Return [x, y] of the center of cell containing provided text 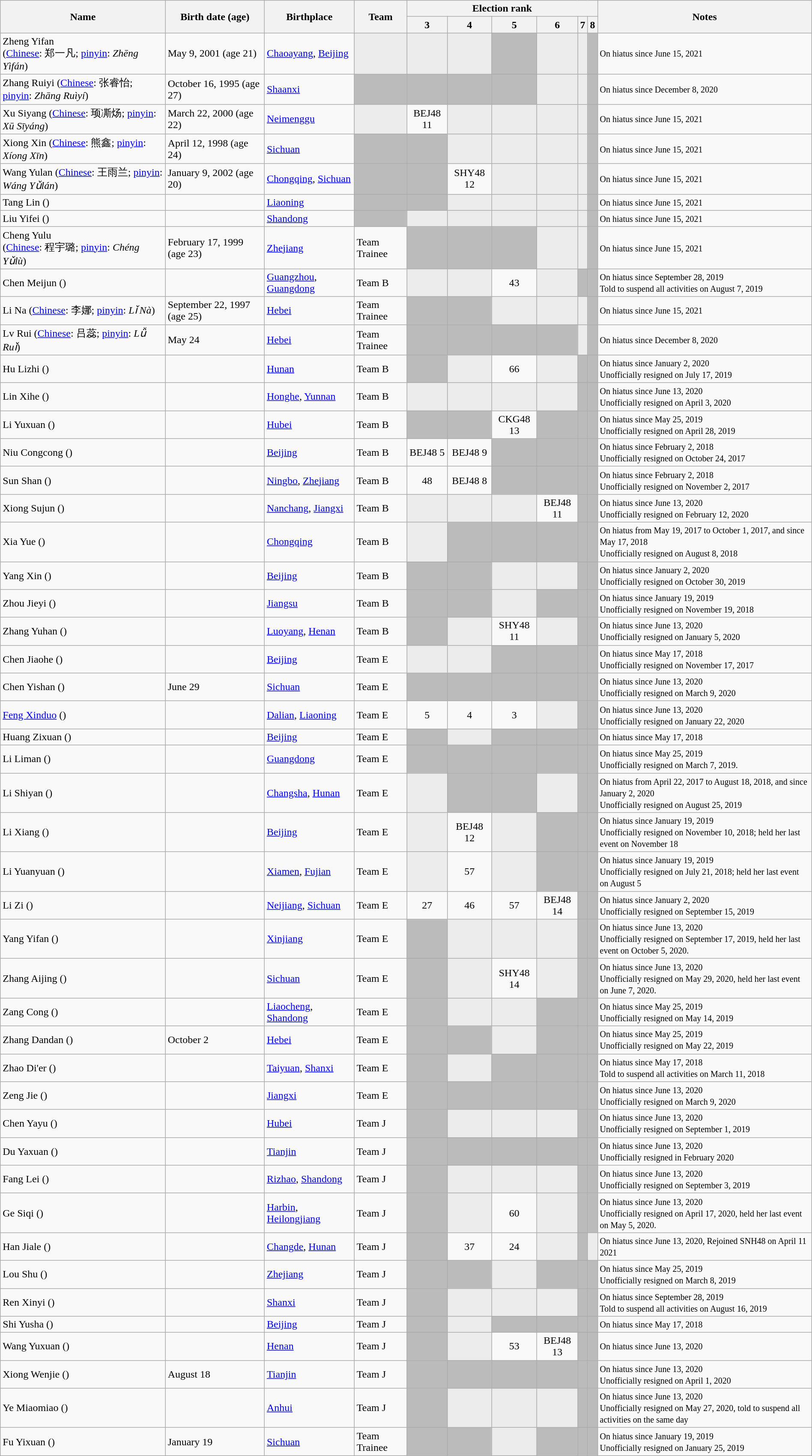
Lv Rui (Chinese: 吕蕊; pinyin: Lǚ Ruǐ) [83, 340]
Yang Yifan () [83, 939]
Neijiang, Sichuan [309, 906]
On hiatus since January 2, 2020Unofficially resigned on September 15, 2019 [705, 906]
Li Na (Chinese: 李娜; pinyin: Lǐ Nà) [83, 310]
Lin Xihe () [83, 397]
Wang Yuxuan () [83, 1347]
Chen Jiaohe () [83, 659]
Ge Siqi () [83, 1213]
Xia Yue () [83, 542]
On hiatus from April 22, 2017 to August 18, 2018, and since January 2, 2020Unofficially resigned on August 25, 2019 [705, 792]
BEJ48 9 [469, 452]
Zhang Ruiyi (Chinese: 张睿怡; pinyin: Zhāng Ruìyí) [83, 89]
BEJ48 5 [427, 452]
6 [558, 25]
Team [380, 17]
SHY48 11 [514, 631]
On hiatus since May 25, 2019Unofficially resigned on May 22, 2019 [705, 1040]
Zhao Di'er () [83, 1067]
On hiatus since January 19, 2019Unofficially resigned on November 10, 2018; held her last event on November 18 [705, 832]
Luoyang, Henan [309, 631]
Chongqing [309, 542]
Hu Lizhi () [83, 369]
Chen Yishan () [83, 687]
On hiatus since May 25, 2019Unofficially resigned on March 8, 2019 [705, 1274]
Guangdong [309, 759]
Election rank [502, 9]
24 [514, 1247]
On hiatus since June 13, 2020Unofficially resigned on January 22, 2020 [705, 715]
On hiatus since June 13, 2020Unofficially resigned in February 2020 [705, 1151]
37 [469, 1247]
Xiong Wenjie () [83, 1374]
Huang Zixuan () [83, 737]
Chaoayang, Beijing [309, 54]
On hiatus since June 13, 2020Unofficially resigned on May 27, 2020, told to suspend all activities on the same day [705, 1408]
On hiatus since June 13, 2020 [705, 1347]
On hiatus since February 2, 2018Unofficially resigned on October 24, 2017 [705, 452]
On hiatus since June 13, 2020Unofficially resigned on September 1, 2019 [705, 1123]
Ye Miaomiao () [83, 1408]
Nanchang, Jiangxi [309, 508]
Xiamen, Fujian [309, 872]
Liu Yifei () [83, 218]
October 16, 1995 (age 27) [215, 89]
Zeng Jie () [83, 1096]
Li Yuanyuan () [83, 872]
Henan [309, 1347]
Zang Cong () [83, 1012]
Yang Xin () [83, 576]
May 9, 2001 (age 21) [215, 54]
Guangzhou, Guangdong [309, 283]
53 [514, 1347]
January 9, 2002 (age 20) [215, 179]
BEJ48 12 [469, 832]
Neimenggu [309, 119]
Han Jiale () [83, 1247]
Jiangxi [309, 1096]
CKG48 13 [514, 425]
Zhou Jieyi () [83, 603]
Birth date (age) [215, 17]
Anhui [309, 1408]
Niu Congcong () [83, 452]
Shi Yusha () [83, 1324]
46 [469, 906]
On hiatus since May 17, 2018Unofficially resigned on November 17, 2017 [705, 659]
SHY48 14 [514, 978]
On hiatus since September 28, 2019Told to suspend all activities on August 16, 2019 [705, 1302]
Hunan [309, 369]
On hiatus since January 2, 2020Unofficially resigned on October 30, 2019 [705, 576]
Taiyuan, Shanxi [309, 1067]
On hiatus since February 2, 2018Unofficially resigned on November 2, 2017 [705, 481]
April 12, 1998 (age 24) [215, 149]
On hiatus since June 13, 2020Unofficially resigned on April 17, 2020, held her last event on May 5, 2020. [705, 1213]
January 19 [215, 1442]
Li Yuxuan () [83, 425]
On hiatus since June 13, 2020Unofficially resigned on January 5, 2020 [705, 631]
Birthplace [309, 17]
7 [582, 25]
BEJ48 13 [558, 1347]
48 [427, 481]
August 18 [215, 1374]
On hiatus since May 25, 2019Unofficially resigned on March 7, 2019. [705, 759]
Chen Meijun () [83, 283]
On hiatus since June 13, 2020Unofficially resigned on September 17, 2019, held her last event on October 5, 2020. [705, 939]
Dalian, Liaoning [309, 715]
March 22, 2000 (age 22) [215, 119]
Xiong Sujun () [83, 508]
On hiatus since June 13, 2020Unofficially resigned on September 3, 2019 [705, 1179]
Notes [705, 17]
Li Liman () [83, 759]
8 [593, 25]
Ningbo, Zhejiang [309, 481]
Fang Lei () [83, 1179]
On hiatus since June 13, 2020Unofficially resigned on May 29, 2020, held her last event on June 7, 2020. [705, 978]
Tang Lin () [83, 202]
On hiatus since January 19, 2019Unofficially resigned on November 19, 2018 [705, 603]
Chen Yayu () [83, 1123]
Feng Xinduo () [83, 715]
27 [427, 906]
On hiatus since January 19, 2019Unofficially resigned on January 25, 2019 [705, 1442]
Liaocheng, Shandong [309, 1012]
Zhang Dandan () [83, 1040]
Liaoning [309, 202]
SHY48 12 [469, 179]
43 [514, 283]
BEJ48 8 [469, 481]
On hiatus since May 17, 2018Told to suspend all activities on March 11, 2018 [705, 1067]
On hiatus since January 19, 2019Unofficially resigned on July 21, 2018; held her last event on August 5 [705, 872]
Zheng Yifan(Chinese: 郑一凡; pinyin: Zhēng Yìfán) [83, 54]
Cheng Yulu(Chinese: 程宇璐; pinyin: Chéng Yǔlù) [83, 248]
Honghe, Yunnan [309, 397]
Ren Xinyi () [83, 1302]
BEJ48 14 [558, 906]
Jiangsu [309, 603]
Rizhao, Shandong [309, 1179]
On hiatus since June 13, 2020Unofficially resigned on February 12, 2020 [705, 508]
Shanxi [309, 1302]
Li Xiang () [83, 832]
Harbin, Heilongjiang [309, 1213]
66 [514, 369]
Du Yaxuan () [83, 1151]
Fu Yixuan () [83, 1442]
June 29 [215, 687]
October 2 [215, 1040]
Chongqing, Sichuan [309, 179]
60 [514, 1213]
Lou Shu () [83, 1274]
Wang Yulan (Chinese: 王雨兰; pinyin: Wáng Yǔlán) [83, 179]
On hiatus since June 13, 2020Unofficially resigned on April 1, 2020 [705, 1374]
On hiatus since May 25, 2019Unofficially resigned on April 28, 2019 [705, 425]
Changde, Hunan [309, 1247]
Zhang Aijing () [83, 978]
Xiong Xin (Chinese: 熊鑫; pinyin: Xíong Xīn) [83, 149]
Xu Siyang (Chinese: 顼凘炀; pinyin: Xū Sīyáng) [83, 119]
On hiatus since January 2, 2020Unofficially resigned on July 17, 2019 [705, 369]
On hiatus since May 25, 2019Unofficially resigned on May 14, 2019 [705, 1012]
Li Shiyan () [83, 792]
Li Zi () [83, 906]
Xinjiang [309, 939]
May 24 [215, 340]
On hiatus from May 19, 2017 to October 1, 2017, and since May 17, 2018Unofficially resigned on August 8, 2018 [705, 542]
September 22, 1997 (age 25) [215, 310]
February 17, 1999 (age 23) [215, 248]
Sun Shan () [83, 481]
On hiatus since June 13, 2020, Rejoined SNH48 on April 11 2021 [705, 1247]
On hiatus since September 28, 2019Told to suspend all activities on August 7, 2019 [705, 283]
Changsha, Hunan [309, 792]
On hiatus since June 13, 2020Unofficially resigned on April 3, 2020 [705, 397]
Shaanxi [309, 89]
Shandong [309, 218]
Name [83, 17]
Zhang Yuhan () [83, 631]
